Return (x, y) of the center of cell containing provided text 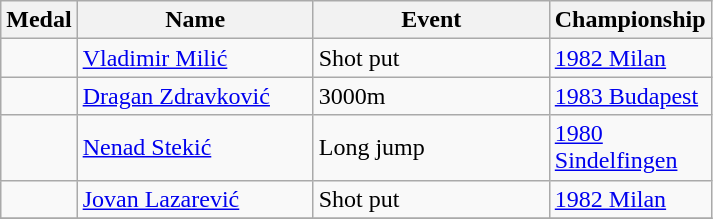
Jovan Lazarević (195, 199)
1980 Sindelfingen (630, 148)
Long jump (431, 148)
1983 Budapest (630, 96)
Dragan Zdravković (195, 96)
Championship (630, 20)
Medal (39, 20)
Name (195, 20)
Vladimir Milić (195, 58)
3000m (431, 96)
Event (431, 20)
Nenad Stekić (195, 148)
